From the cell containing the given text, extract its center point as [x, y] coordinate. 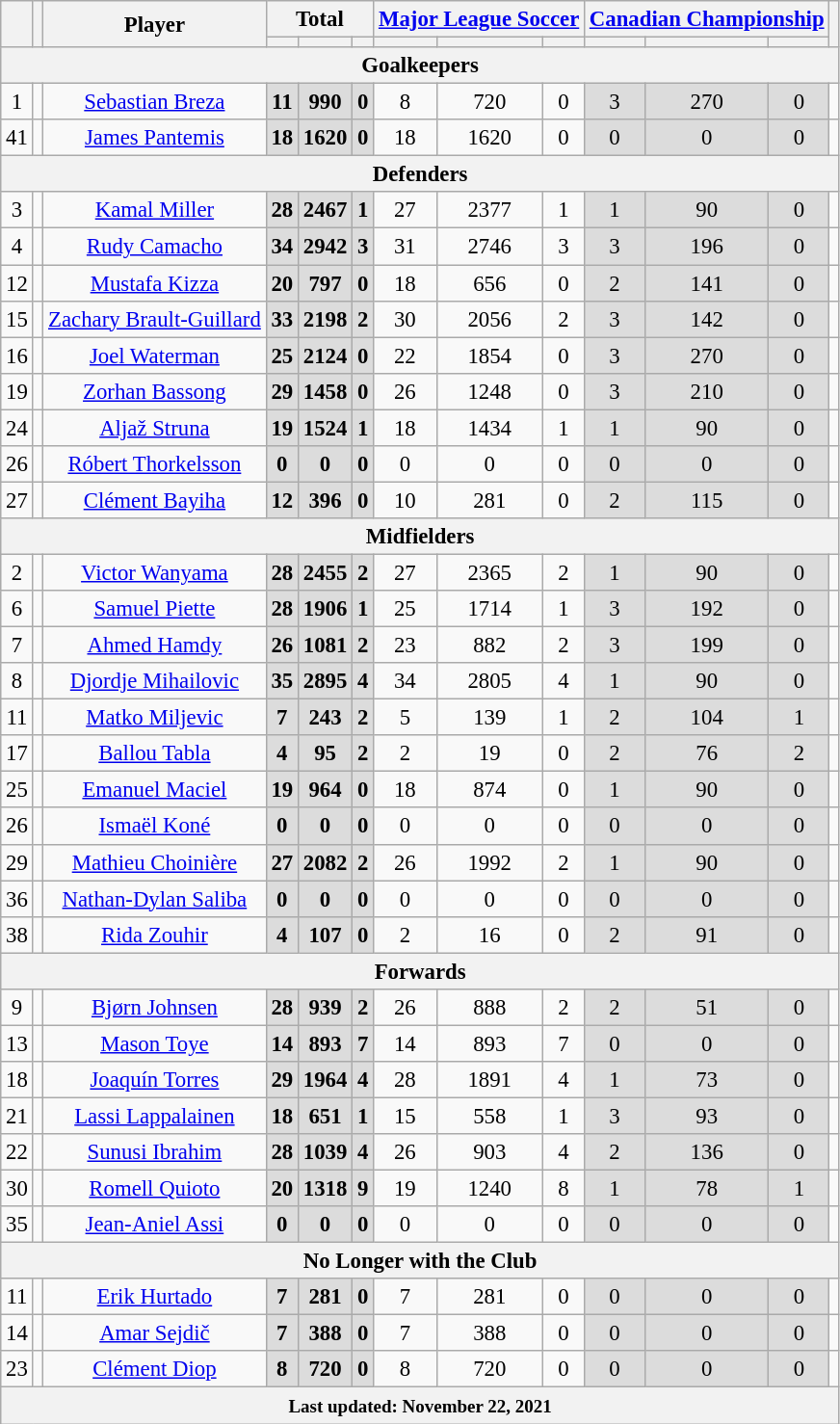
73 [707, 1080]
1714 [489, 609]
No Longer with the Club [420, 1261]
2198 [325, 319]
Sunusi Ibrahim [154, 1152]
903 [489, 1152]
1318 [325, 1189]
1248 [489, 391]
139 [489, 718]
Rida Zouhir [154, 935]
2942 [325, 247]
2082 [325, 862]
38 [17, 935]
Joel Waterman [154, 356]
Ahmed Hamdy [154, 646]
Samuel Piette [154, 609]
Lassi Lappalainen [154, 1116]
2056 [489, 319]
Victor Wanyama [154, 572]
33 [281, 319]
Defenders [420, 174]
2805 [489, 681]
136 [707, 1152]
Ismaël Koné [154, 827]
Nathan-Dylan Saliba [154, 899]
1240 [489, 1189]
1081 [325, 646]
196 [707, 247]
990 [325, 102]
Sebastian Breza [154, 102]
Kamal Miller [154, 211]
797 [325, 283]
Ballou Tabla [154, 753]
Player [154, 24]
Róbert Thorkelsson [154, 464]
Joaquín Torres [154, 1080]
Rudy Camacho [154, 247]
651 [325, 1116]
1039 [325, 1152]
Zorhan Bassong [154, 391]
Clément Diop [154, 1369]
51 [707, 1008]
2455 [325, 572]
Bjørn Johnsen [154, 1008]
36 [17, 899]
Major League Soccer [480, 19]
Forwards [420, 971]
2895 [325, 681]
10 [406, 500]
6 [17, 609]
Goalkeepers [420, 66]
1964 [325, 1080]
874 [489, 790]
Aljaž Struna [154, 428]
Last updated: November 22, 2021 [420, 1406]
396 [325, 500]
Midfielders [420, 537]
115 [707, 500]
24 [17, 428]
2377 [489, 211]
41 [17, 138]
95 [325, 753]
78 [707, 1189]
Romell Quioto [154, 1189]
104 [707, 718]
243 [325, 718]
882 [489, 646]
Total [320, 19]
2124 [325, 356]
2746 [489, 247]
Mustafa Kizza [154, 283]
141 [707, 283]
1891 [489, 1080]
558 [489, 1116]
Emanuel Maciel [154, 790]
Jean-Aniel Assi [154, 1225]
Amar Sejdič [154, 1333]
91 [707, 935]
Zachary Brault-Guillard [154, 319]
Djordje Mihailovic [154, 681]
888 [489, 1008]
2467 [325, 211]
210 [707, 391]
Canadian Championship [707, 19]
107 [325, 935]
1458 [325, 391]
192 [707, 609]
1906 [325, 609]
Erik Hurtado [154, 1297]
199 [707, 646]
964 [325, 790]
Matko Miljevic [154, 718]
1434 [489, 428]
Mathieu Choinière [154, 862]
1992 [489, 862]
17 [17, 753]
1524 [325, 428]
James Pantemis [154, 138]
21 [17, 1116]
93 [707, 1116]
31 [406, 247]
5 [406, 718]
656 [489, 283]
76 [707, 753]
2365 [489, 572]
13 [17, 1043]
Mason Toye [154, 1043]
Clément Bayiha [154, 500]
1854 [489, 356]
142 [707, 319]
939 [325, 1008]
